Output the (X, Y) coordinate of the center of the cell containing the given text.  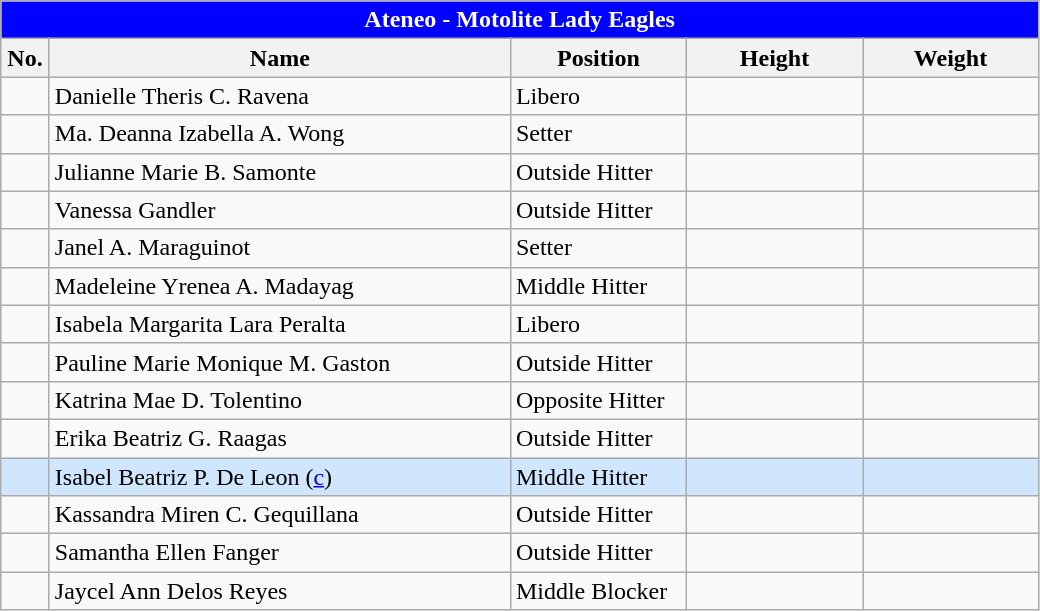
Pauline Marie Monique M. Gaston (280, 362)
No. (26, 58)
Isabela Margarita Lara Peralta (280, 324)
Jaycel Ann Delos Reyes (280, 591)
Position (598, 58)
Opposite Hitter (598, 400)
Samantha Ellen Fanger (280, 553)
Madeleine Yrenea A. Madayag (280, 286)
Katrina Mae D. Tolentino (280, 400)
Kassandra Miren C. Gequillana (280, 515)
Height (774, 58)
Danielle Theris C. Ravena (280, 96)
Janel A. Maraguinot (280, 248)
Middle Blocker (598, 591)
Ma. Deanna Izabella A. Wong (280, 134)
Weight (950, 58)
Julianne Marie B. Samonte (280, 172)
Ateneo - Motolite Lady Eagles (520, 20)
Vanessa Gandler (280, 210)
Isabel Beatriz P. De Leon (c) (280, 477)
Erika Beatriz G. Raagas (280, 438)
Name (280, 58)
